Locate the cell with the specified text and output its [x, y] center coordinate. 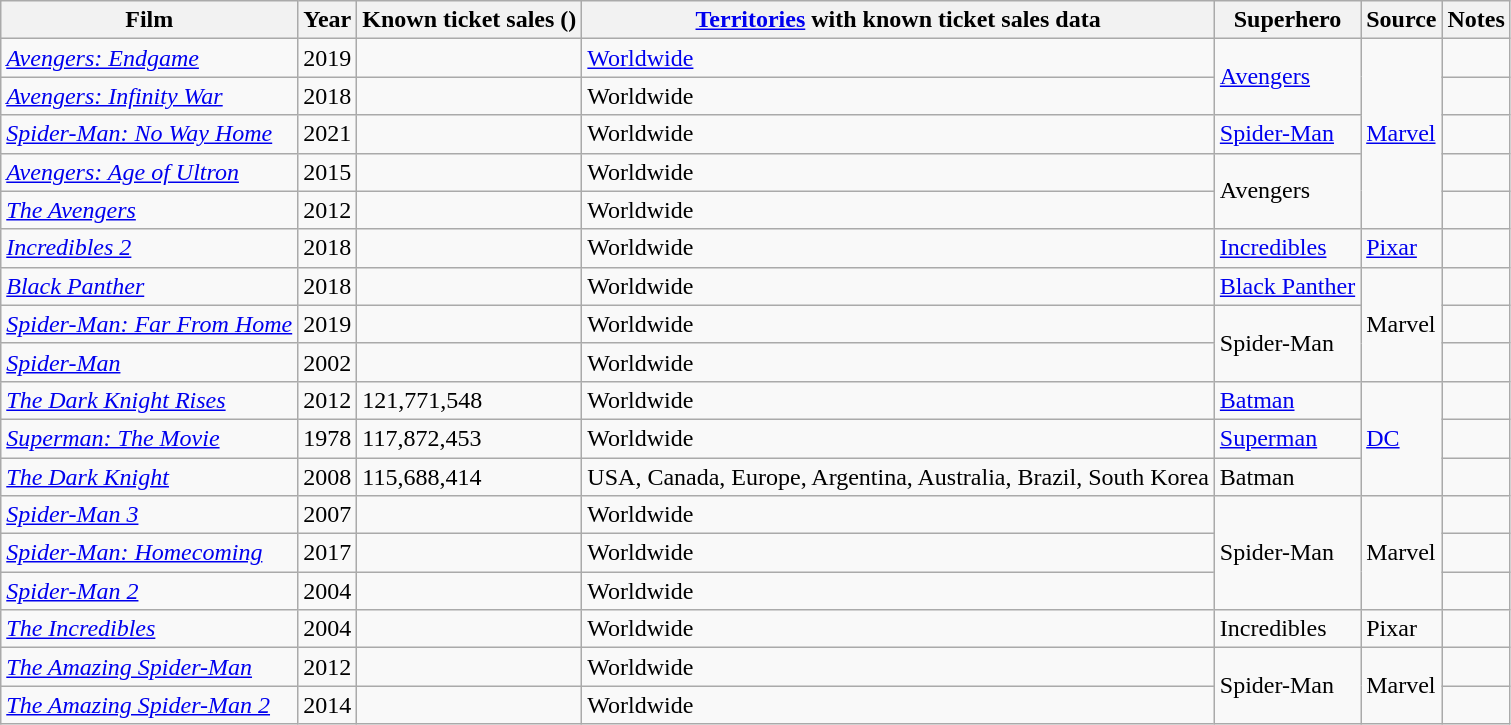
Avengers: Age of Ultron [150, 172]
Spider-Man: Far From Home [150, 324]
Notes [1476, 20]
The Dark Knight Rises [150, 400]
The Amazing Spider-Man 2 [150, 705]
Spider-Man 2 [150, 591]
2021 [328, 134]
2015 [328, 172]
Superhero [1287, 20]
Spider-Man 3 [150, 515]
Film [150, 20]
The Amazing Spider-Man [150, 667]
Avengers: Infinity War [150, 96]
Source [1402, 20]
Spider-Man: Homecoming [150, 553]
Year [328, 20]
Known ticket sales () [470, 20]
Superman [1287, 438]
Incredibles 2 [150, 248]
The Dark Knight [150, 477]
121,771,548 [470, 400]
Superman: The Movie [150, 438]
USA, Canada, Europe, Argentina, Australia, Brazil, South Korea [898, 477]
Avengers: Endgame [150, 58]
2002 [328, 362]
2008 [328, 477]
2014 [328, 705]
DC [1402, 438]
The Incredibles [150, 629]
Territories with known ticket sales data [898, 20]
The Avengers [150, 210]
1978 [328, 438]
2007 [328, 515]
Spider-Man: No Way Home [150, 134]
117,872,453 [470, 438]
115,688,414 [470, 477]
2017 [328, 553]
